Determine the (X, Y) coordinate at the center of the cell enclosing the given text.  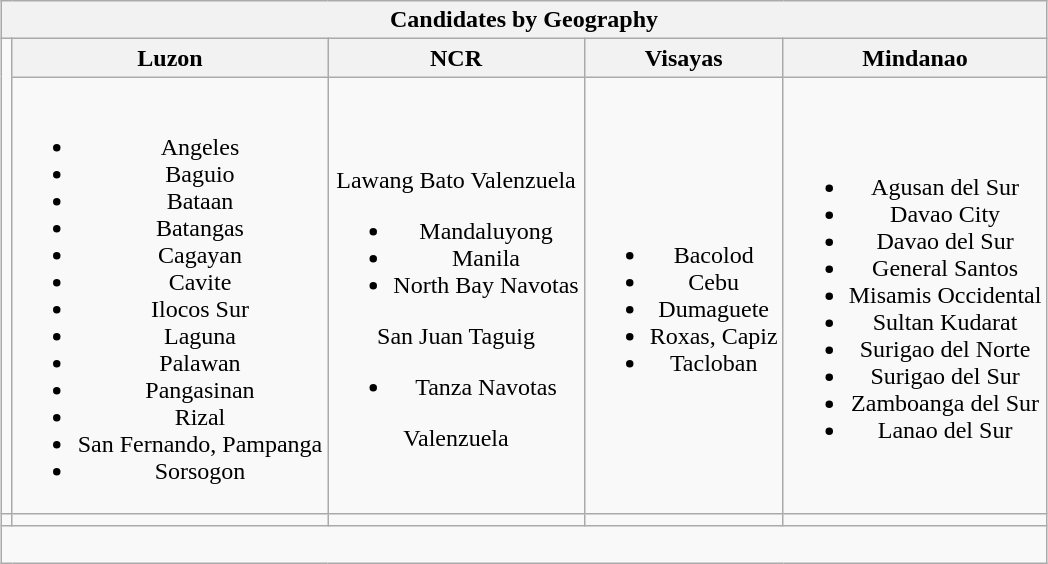
AngelesBaguioBataanBatangasCagayanCaviteIlocos SurLagunaPalawanPangasinanRizalSan Fernando, PampangaSorsogon (170, 296)
NCR (456, 58)
Mindanao (915, 58)
Candidates by Geography (524, 20)
Lawang Bato ValenzuelaMandaluyongManilaNorth Bay NavotasSan Juan TaguigTanza NavotasValenzuela (456, 296)
BacolodCebuDumagueteRoxas, CapizTacloban (684, 296)
Visayas (684, 58)
Agusan del SurDavao CityDavao del SurGeneral SantosMisamis OccidentalSultan KudaratSurigao del NorteSurigao del SurZamboanga del SurLanao del Sur (915, 296)
Luzon (170, 58)
